Find where the given text appears and provide that cell's center as [x, y] coordinate. 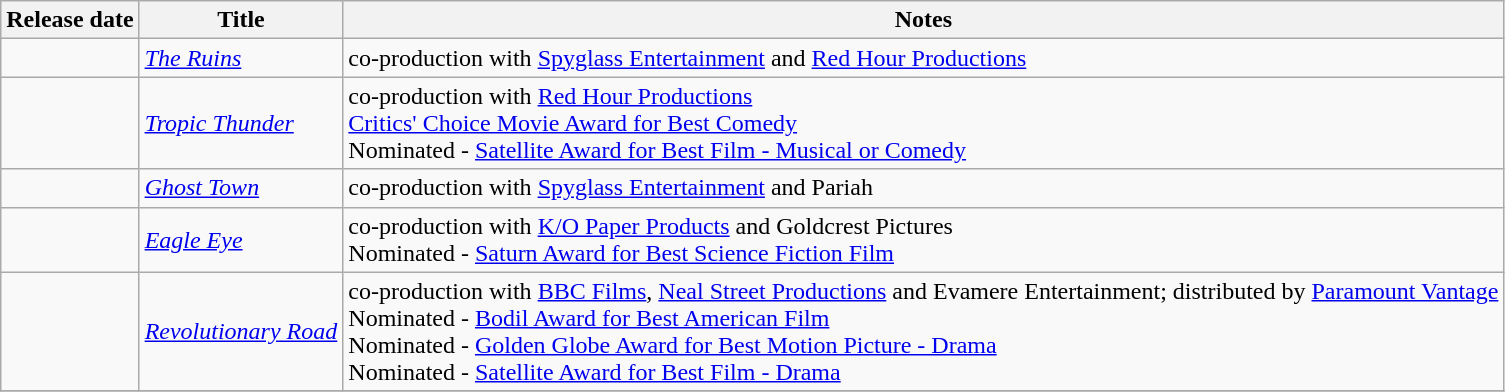
Eagle Eye [241, 240]
Tropic Thunder [241, 123]
co-production with K/O Paper Products and Goldcrest PicturesNominated - Saturn Award for Best Science Fiction Film [924, 240]
co-production with Spyglass Entertainment and Pariah [924, 188]
co-production with Red Hour ProductionsCritics' Choice Movie Award for Best ComedyNominated - Satellite Award for Best Film - Musical or Comedy [924, 123]
Ghost Town [241, 188]
co-production with Spyglass Entertainment and Red Hour Productions [924, 58]
Revolutionary Road [241, 332]
Release date [70, 20]
Notes [924, 20]
Title [241, 20]
The Ruins [241, 58]
